Extract the [X, Y] coordinate from the center of the cell holding the provided text.  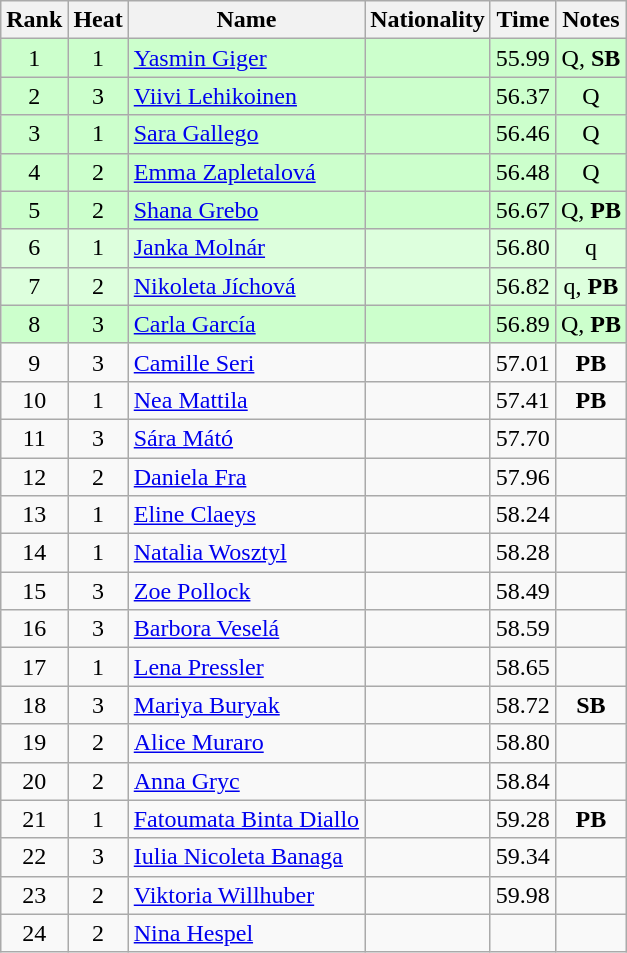
7 [34, 286]
Alice Muraro [246, 743]
56.48 [522, 172]
58.65 [522, 667]
Q, SB [590, 58]
Nikoleta Jíchová [246, 286]
20 [34, 781]
57.41 [522, 400]
Lena Pressler [246, 667]
Camille Seri [246, 362]
6 [34, 248]
56.46 [522, 134]
Viivi Lehikoinen [246, 96]
Mariya Buryak [246, 705]
Iulia Nicoleta Banaga [246, 857]
57.01 [522, 362]
Zoe Pollock [246, 591]
Nina Hespel [246, 933]
4 [34, 172]
57.96 [522, 477]
Name [246, 20]
Time [522, 20]
57.70 [522, 438]
58.28 [522, 553]
18 [34, 705]
56.67 [522, 210]
56.82 [522, 286]
Fatoumata Binta Diallo [246, 819]
Shana Grebo [246, 210]
24 [34, 933]
Sara Gallego [246, 134]
q [590, 248]
Viktoria Willhuber [246, 895]
Carla García [246, 324]
13 [34, 515]
10 [34, 400]
59.28 [522, 819]
11 [34, 438]
22 [34, 857]
56.80 [522, 248]
16 [34, 629]
Nea Mattila [246, 400]
SB [590, 705]
Nationality [428, 20]
14 [34, 553]
21 [34, 819]
Sára Mátó [246, 438]
Natalia Wosztyl [246, 553]
56.37 [522, 96]
Daniela Fra [246, 477]
55.99 [522, 58]
Eline Claeys [246, 515]
Barbora Veselá [246, 629]
5 [34, 210]
56.89 [522, 324]
19 [34, 743]
Notes [590, 20]
15 [34, 591]
58.59 [522, 629]
17 [34, 667]
Rank [34, 20]
58.84 [522, 781]
58.72 [522, 705]
Heat [98, 20]
12 [34, 477]
q, PB [590, 286]
59.34 [522, 857]
58.24 [522, 515]
58.80 [522, 743]
Anna Gryc [246, 781]
59.98 [522, 895]
58.49 [522, 591]
8 [34, 324]
Emma Zapletalová [246, 172]
Yasmin Giger [246, 58]
9 [34, 362]
23 [34, 895]
Janka Molnár [246, 248]
